Determine the [x, y] coordinate at the center of the cell enclosing the given text.  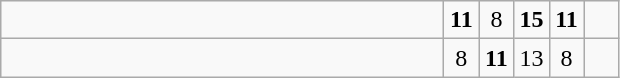
13 [532, 58]
15 [532, 20]
